Locate the cell with the specified text and output its [x, y] center coordinate. 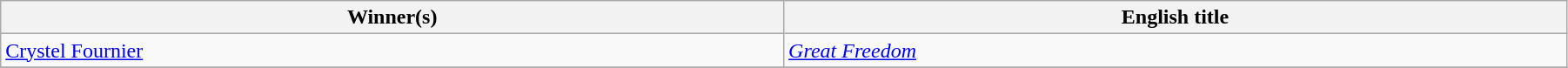
English title [1176, 17]
Great Freedom [1176, 51]
Crystel Fournier [392, 51]
Winner(s) [392, 17]
